Locate the cell with the specified text and output its (X, Y) center coordinate. 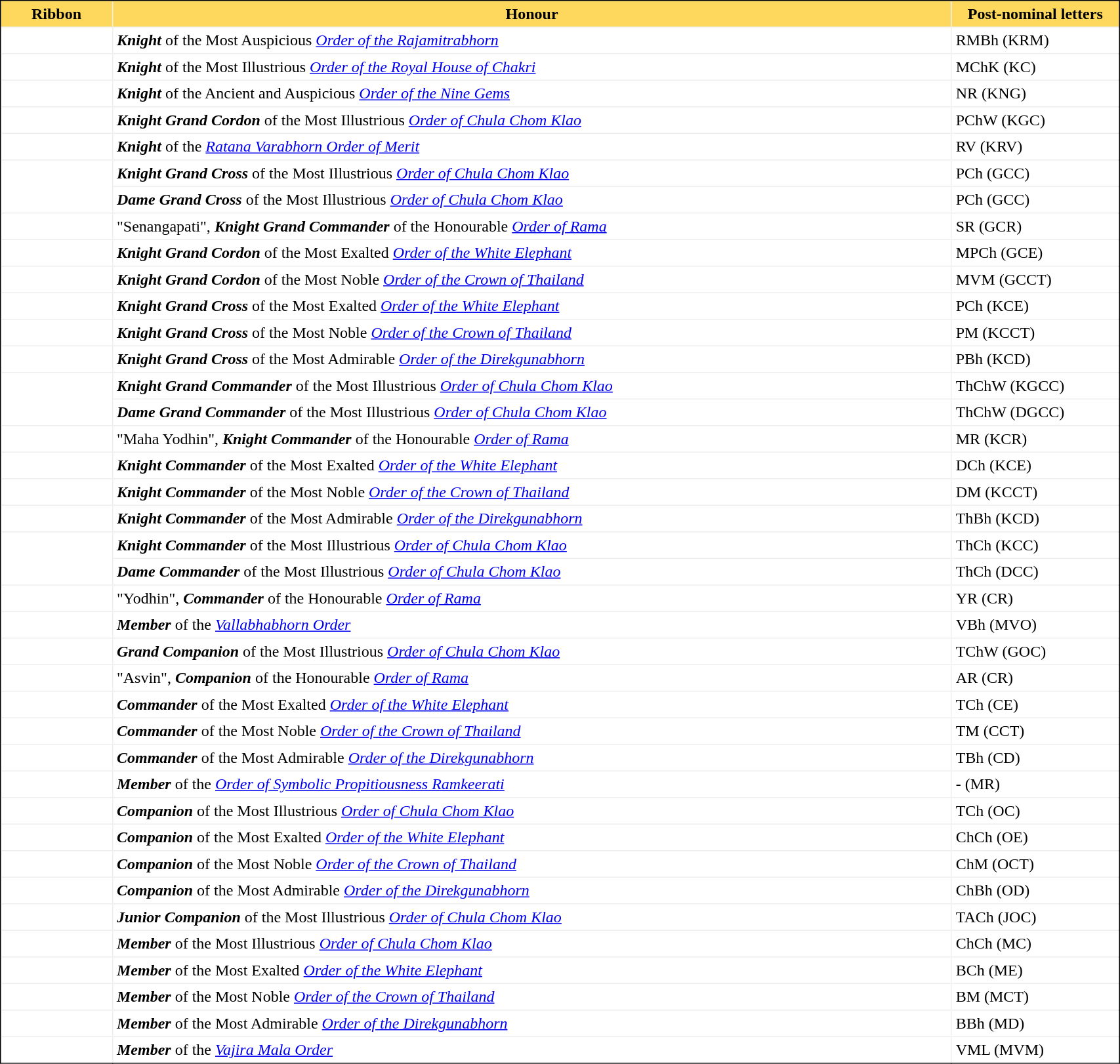
Companion of the Most Exalted Order of the White Elephant (531, 837)
Member of the Order of Symbolic Propitiousness Ramkeerati (531, 784)
ChBh (OD) (1035, 890)
MChK (KC) (1035, 67)
TCh (CE) (1035, 705)
DCh (KCE) (1035, 465)
Ribbon (56, 14)
"Yodhin", Commander of the Honourable Order of Rama (531, 598)
"Senangapati", Knight Grand Commander of the Honourable Order of Rama (531, 226)
BBh (MD) (1035, 1023)
Junior Companion of the Most Illustrious Order of Chula Chom Klao (531, 917)
ChCh (OE) (1035, 837)
YR (CR) (1035, 598)
"Maha Yodhin", Knight Commander of the Honourable Order of Rama (531, 439)
Companion of the Most Illustrious Order of Chula Chom Klao (531, 811)
Commander of the Most Admirable Order of the Direkgunabhorn (531, 758)
Knight Grand Cross of the Most Exalted Order of the White Elephant (531, 306)
Dame Grand Cross of the Most Illustrious Order of Chula Chom Klao (531, 199)
Dame Grand Commander of the Most Illustrious Order of Chula Chom Klao (531, 412)
Knight Grand Cross of the Most Illustrious Order of Chula Chom Klao (531, 173)
VML (MVM) (1035, 1050)
AR (CR) (1035, 678)
MPCh (GCE) (1035, 253)
ThCh (KCC) (1035, 545)
Knight of the Ancient and Auspicious Order of the Nine Gems (531, 93)
RV (KRV) (1035, 146)
TBh (CD) (1035, 758)
- (MR) (1035, 784)
MVM (GCCT) (1035, 279)
Knight Commander of the Most Noble Order of the Crown of Thailand (531, 492)
Member of the Vajira Mala Order (531, 1050)
Knight Grand Cross of the Most Noble Order of the Crown of Thailand (531, 333)
Knight Grand Cross of the Most Admirable Order of the Direkgunabhorn (531, 359)
Post-nominal letters (1035, 14)
ThBh (KCD) (1035, 518)
Knight Grand Cordon of the Most Illustrious Order of Chula Chom Klao (531, 120)
Dame Commander of the Most Illustrious Order of Chula Chom Klao (531, 571)
Honour (531, 14)
TACh (JOC) (1035, 917)
TM (CCT) (1035, 731)
PChW (KGC) (1035, 120)
Companion of the Most Noble Order of the Crown of Thailand (531, 864)
Member of the Most Noble Order of the Crown of Thailand (531, 996)
Member of the Most Illustrious Order of Chula Chom Klao (531, 943)
ThChW (DGCC) (1035, 412)
SR (GCR) (1035, 226)
ThCh (DCC) (1035, 571)
Knight Grand Cordon of the Most Exalted Order of the White Elephant (531, 253)
Knight Commander of the Most Illustrious Order of Chula Chom Klao (531, 545)
Knight of the Ratana Varabhorn Order of Merit (531, 146)
TCh (OC) (1035, 811)
Knight Commander of the Most Admirable Order of the Direkgunabhorn (531, 518)
Commander of the Most Exalted Order of the White Elephant (531, 705)
RMBh (KRM) (1035, 40)
Member of the Vallabhabhorn Order (531, 624)
MR (KCR) (1035, 439)
TChW (GOC) (1035, 651)
Member of the Most Admirable Order of the Direkgunabhorn (531, 1023)
Knight Grand Cordon of the Most Noble Order of the Crown of Thailand (531, 279)
DM (KCCT) (1035, 492)
ChM (OCT) (1035, 864)
BCh (ME) (1035, 970)
Knight of the Most Illustrious Order of the Royal House of Chakri (531, 67)
Knight Grand Commander of the Most Illustrious Order of Chula Chom Klao (531, 386)
Grand Companion of the Most Illustrious Order of Chula Chom Klao (531, 651)
Knight of the Most Auspicious Order of the Rajamitrabhorn (531, 40)
ChCh (MC) (1035, 943)
Commander of the Most Noble Order of the Crown of Thailand (531, 731)
ThChW (KGCC) (1035, 386)
Companion of the Most Admirable Order of the Direkgunabhorn (531, 890)
VBh (MVO) (1035, 624)
NR (KNG) (1035, 93)
Member of the Most Exalted Order of the White Elephant (531, 970)
BM (MCT) (1035, 996)
Knight Commander of the Most Exalted Order of the White Elephant (531, 465)
PCh (KCE) (1035, 306)
PM (KCCT) (1035, 333)
"Asvin", Companion of the Honourable Order of Rama (531, 678)
PBh (KCD) (1035, 359)
